Locate the cell with the specified text and output its (X, Y) center coordinate. 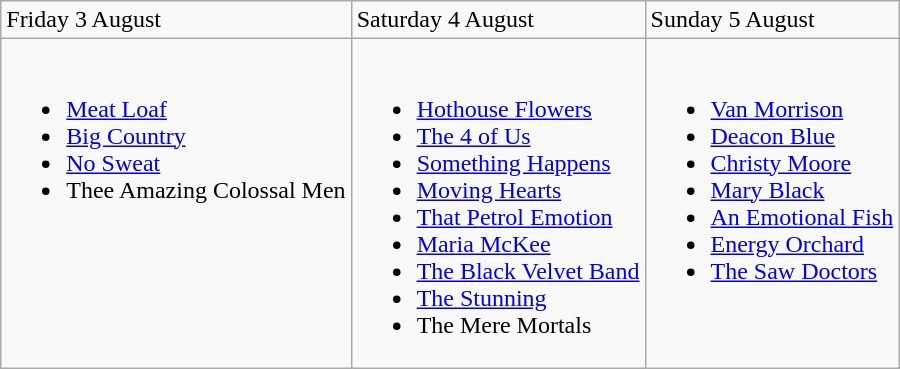
Saturday 4 August (498, 20)
Sunday 5 August (772, 20)
Van MorrisonDeacon BlueChristy MooreMary BlackAn Emotional FishEnergy OrchardThe Saw Doctors (772, 204)
Friday 3 August (176, 20)
Meat LoafBig CountryNo SweatThee Amazing Colossal Men (176, 204)
Hothouse FlowersThe 4 of UsSomething HappensMoving HeartsThat Petrol EmotionMaria McKeeThe Black Velvet BandThe StunningThe Mere Mortals (498, 204)
